Provide the (X, Y) coordinate of the cell's center where the given text is located.  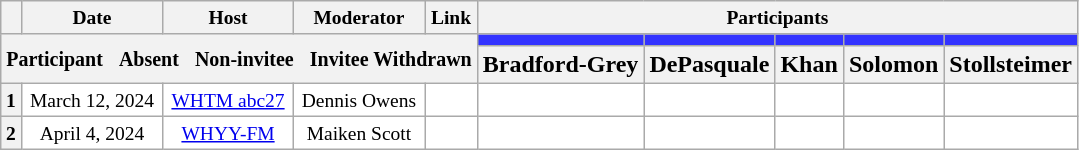
April 4, 2024 (92, 132)
Host (228, 18)
2 (11, 132)
Moderator (358, 18)
March 12, 2024 (92, 100)
Participant Absent Non-invitee Invitee Withdrawn (240, 58)
Date (92, 18)
WHTM abc27 (228, 100)
1 (11, 100)
Dennis Owens (358, 100)
Maiken Scott (358, 132)
WHYY-FM (228, 132)
Stollsteimer (1011, 64)
DePasquale (710, 64)
Khan (809, 64)
Participants (777, 18)
Solomon (893, 64)
Link (452, 18)
Bradford-Grey (560, 64)
